Scan for the cell matching the given text and deliver its (X, Y) coordinate at center. 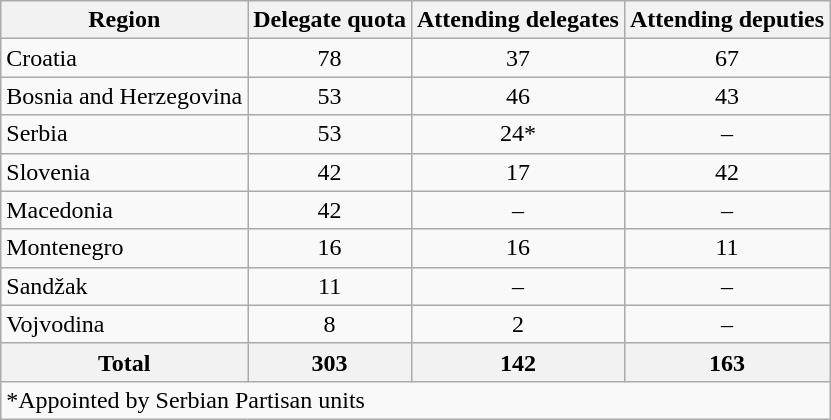
8 (330, 324)
Total (124, 362)
Delegate quota (330, 20)
67 (726, 58)
43 (726, 96)
303 (330, 362)
2 (518, 324)
*Appointed by Serbian Partisan units (416, 400)
78 (330, 58)
Bosnia and Herzegovina (124, 96)
Slovenia (124, 172)
Croatia (124, 58)
Montenegro (124, 248)
Macedonia (124, 210)
163 (726, 362)
Attending delegates (518, 20)
Sandžak (124, 286)
24* (518, 134)
Serbia (124, 134)
17 (518, 172)
142 (518, 362)
Vojvodina (124, 324)
Region (124, 20)
46 (518, 96)
Attending deputies (726, 20)
37 (518, 58)
